Extract the (x, y) coordinate from the center of the cell holding the provided text.  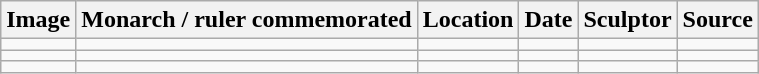
Source (718, 20)
Monarch / ruler commemorated (246, 20)
Location (468, 20)
Sculptor (628, 20)
Date (548, 20)
Image (38, 20)
